Extract the [x, y] coordinate from the center of the cell holding the provided text.  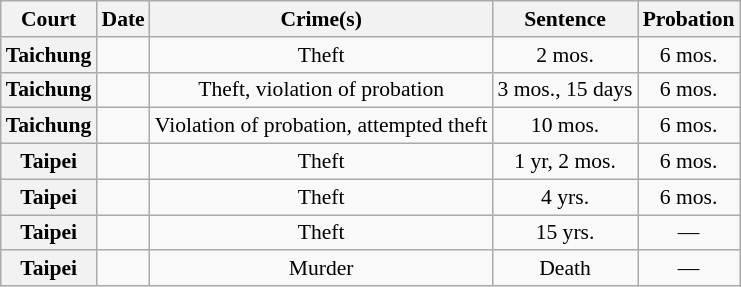
2 mos. [566, 55]
4 yrs. [566, 197]
Theft, violation of probation [322, 90]
Court [49, 19]
3 mos., 15 days [566, 90]
Murder [322, 269]
Violation of probation, attempted theft [322, 126]
10 mos. [566, 126]
Crime(s) [322, 19]
Sentence [566, 19]
Date [122, 19]
Death [566, 269]
Probation [689, 19]
1 yr, 2 mos. [566, 162]
15 yrs. [566, 233]
